Detect which cell encompasses the target text, then output its (X, Y) center coordinate. 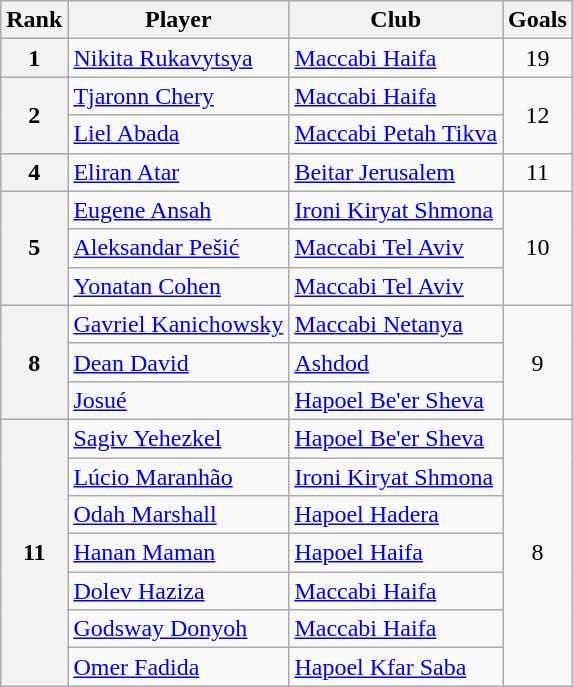
Yonatan Cohen (178, 286)
Lúcio Maranhão (178, 477)
Eugene Ansah (178, 210)
10 (538, 248)
19 (538, 58)
Ashdod (396, 362)
4 (34, 172)
9 (538, 362)
Dean David (178, 362)
Tjaronn Chery (178, 96)
Eliran Atar (178, 172)
Goals (538, 20)
Hapoel Hadera (396, 515)
Omer Fadida (178, 667)
Beitar Jerusalem (396, 172)
Hanan Maman (178, 553)
2 (34, 115)
Godsway Donyoh (178, 629)
Maccabi Netanya (396, 324)
Liel Abada (178, 134)
Gavriel Kanichowsky (178, 324)
Hapoel Haifa (396, 553)
Rank (34, 20)
Player (178, 20)
12 (538, 115)
Club (396, 20)
Dolev Haziza (178, 591)
Josué (178, 400)
5 (34, 248)
Aleksandar Pešić (178, 248)
Maccabi Petah Tikva (396, 134)
1 (34, 58)
Odah Marshall (178, 515)
Nikita Rukavytsya (178, 58)
Sagiv Yehezkel (178, 438)
Hapoel Kfar Saba (396, 667)
